Return the (x, y) coordinate for the center point of the cell that contains the specified text.  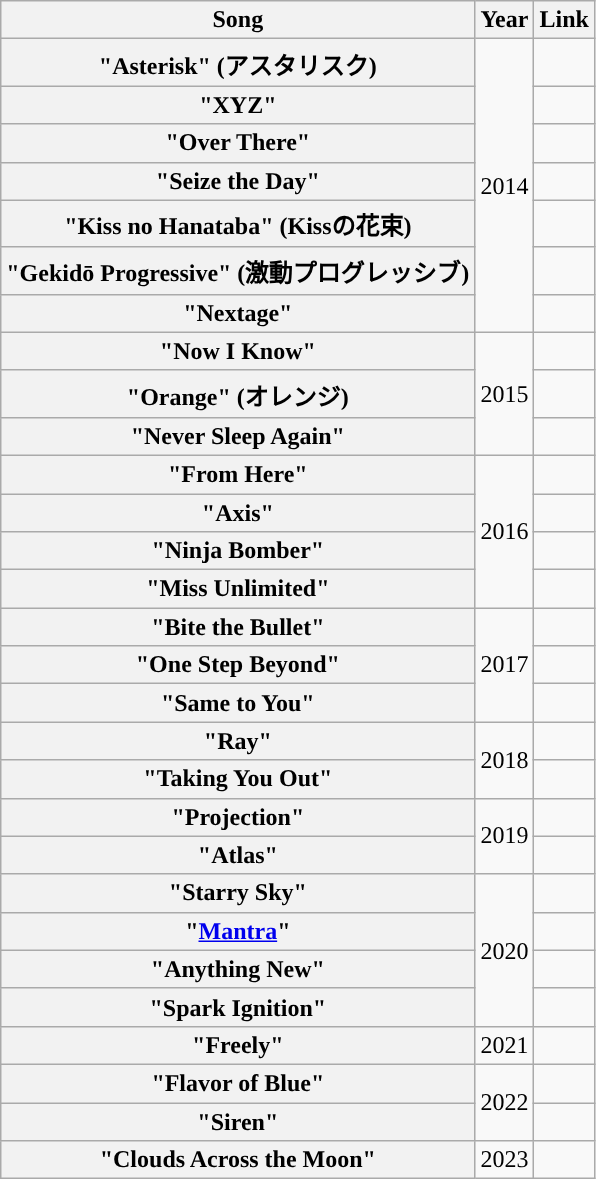
2015 (504, 394)
"Ray" (238, 741)
Song (238, 20)
"Clouds Across the Moon" (238, 1160)
"From Here" (238, 474)
"Spark Ignition" (238, 1007)
2020 (504, 950)
"Flavor of Blue" (238, 1083)
"Never Sleep Again" (238, 436)
"Miss Unlimited" (238, 589)
Link (564, 20)
"Starry Sky" (238, 893)
2019 (504, 836)
"Asterisk" (アスタリスク) (238, 62)
"Gekidō Progressive" (激動プログレッシブ) (238, 270)
Year (504, 20)
2014 (504, 186)
"Over There" (238, 143)
"One Step Beyond" (238, 665)
"Atlas" (238, 855)
2018 (504, 760)
2021 (504, 1045)
"Now I Know" (238, 351)
2022 (504, 1102)
"Nextage" (238, 313)
2017 (504, 665)
"Siren" (238, 1121)
"Taking You Out" (238, 779)
"Ninja Bomber" (238, 551)
"Seize the Day" (238, 181)
"Same to You" (238, 703)
2016 (504, 531)
2023 (504, 1160)
"Anything New" (238, 969)
"Axis" (238, 513)
"Bite the Bullet" (238, 627)
"XYZ" (238, 105)
"Kiss no Hanataba" (Kissの花束) (238, 224)
"Orange" (オレンジ) (238, 394)
"Freely" (238, 1045)
"Mantra" (238, 931)
"Projection" (238, 817)
